Find where the given text appears and provide that cell's center as (x, y) coordinate. 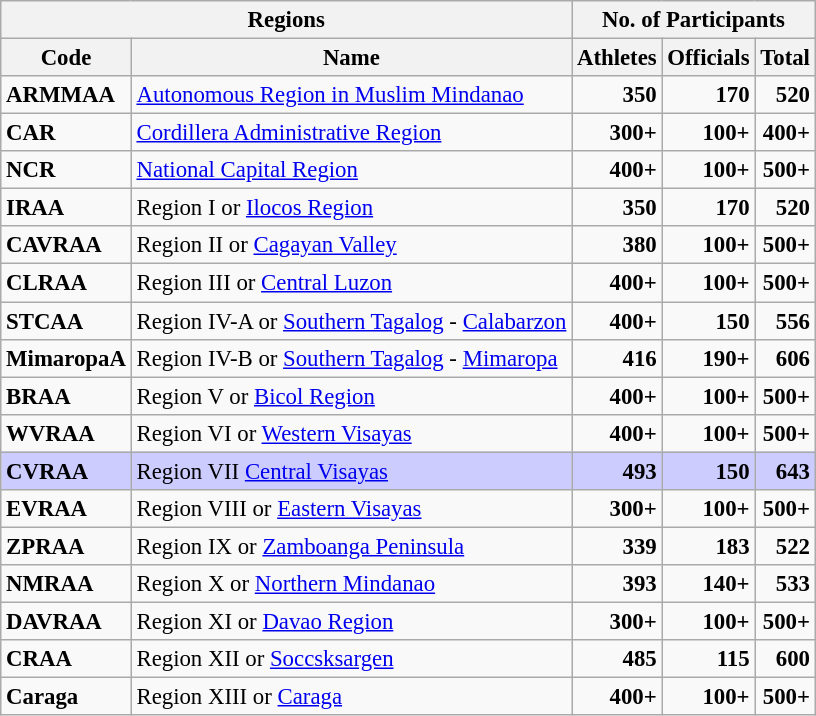
Region IX or Zamboanga Peninsula (352, 546)
STCAA (66, 321)
DAVRAA (66, 621)
ZPRAA (66, 546)
Region XII or Soccsksargen (352, 659)
485 (617, 659)
339 (617, 546)
Region II or Cagayan Valley (352, 245)
493 (617, 471)
Region IV-A or Southern Tagalog - Calabarzon (352, 321)
CVRAA (66, 471)
380 (617, 245)
Region VI or Western Visayas (352, 433)
Code (66, 58)
No. of Participants (694, 20)
556 (785, 321)
Caraga (66, 697)
Region VIII or Eastern Visayas (352, 509)
Total (785, 58)
Region VII Central Visayas (352, 471)
Officials (708, 58)
MimaropaA (66, 358)
EVRAA (66, 509)
Athletes (617, 58)
522 (785, 546)
416 (617, 358)
Cordillera Administrative Region (352, 133)
643 (785, 471)
Region X or Northern Mindanao (352, 584)
CLRAA (66, 283)
606 (785, 358)
Name (352, 58)
Region IV-B or Southern Tagalog - Mimaropa (352, 358)
533 (785, 584)
190+ (708, 358)
Region XI or Davao Region (352, 621)
CRAA (66, 659)
ARMMAA (66, 95)
IRAA (66, 208)
Autonomous Region in Muslim Mindanao (352, 95)
CAR (66, 133)
393 (617, 584)
National Capital Region (352, 170)
CAVRAA (66, 245)
NMRAA (66, 584)
BRAA (66, 396)
183 (708, 546)
WVRAA (66, 433)
Region V or Bicol Region (352, 396)
600 (785, 659)
140+ (708, 584)
Region III or Central Luzon (352, 283)
NCR (66, 170)
Region I or Ilocos Region (352, 208)
Regions (286, 20)
Region XIII or Caraga (352, 697)
115 (708, 659)
